Return [X, Y] of the center of cell containing provided text 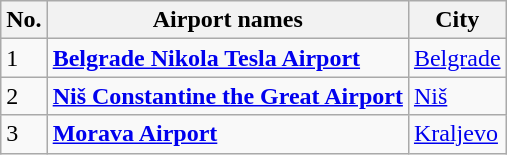
Niš [457, 96]
Belgrade [457, 58]
Kraljevo [457, 134]
City [457, 20]
1 [24, 58]
3 [24, 134]
Belgrade Nikola Tesla Airport [228, 58]
Morava Airport [228, 134]
No. [24, 20]
2 [24, 96]
Airport names [228, 20]
Niš Constantine the Great Airport [228, 96]
